Locate the cell with the specified text and output its (X, Y) center coordinate. 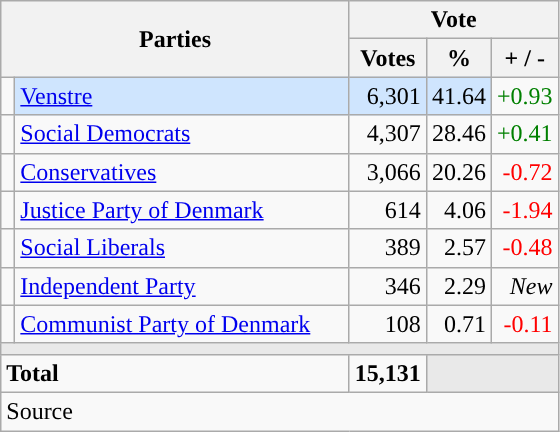
3,066 (388, 172)
-0.48 (524, 248)
-1.94 (524, 210)
2.29 (458, 286)
% (458, 58)
108 (388, 324)
Vote (454, 20)
Justice Party of Denmark (182, 210)
-0.72 (524, 172)
0.71 (458, 324)
Total (176, 373)
15,131 (388, 373)
4,307 (388, 134)
-0.11 (524, 324)
6,301 (388, 96)
389 (388, 248)
Votes (388, 58)
+ / - (524, 58)
28.46 (458, 134)
Source (280, 411)
Conservatives (182, 172)
Communist Party of Denmark (182, 324)
4.06 (458, 210)
Social Democrats (182, 134)
Venstre (182, 96)
20.26 (458, 172)
2.57 (458, 248)
Parties (176, 39)
614 (388, 210)
New (524, 286)
+0.93 (524, 96)
+0.41 (524, 134)
Independent Party (182, 286)
346 (388, 286)
Social Liberals (182, 248)
41.64 (458, 96)
